Extract the [x, y] coordinate from the center of the cell holding the provided text.  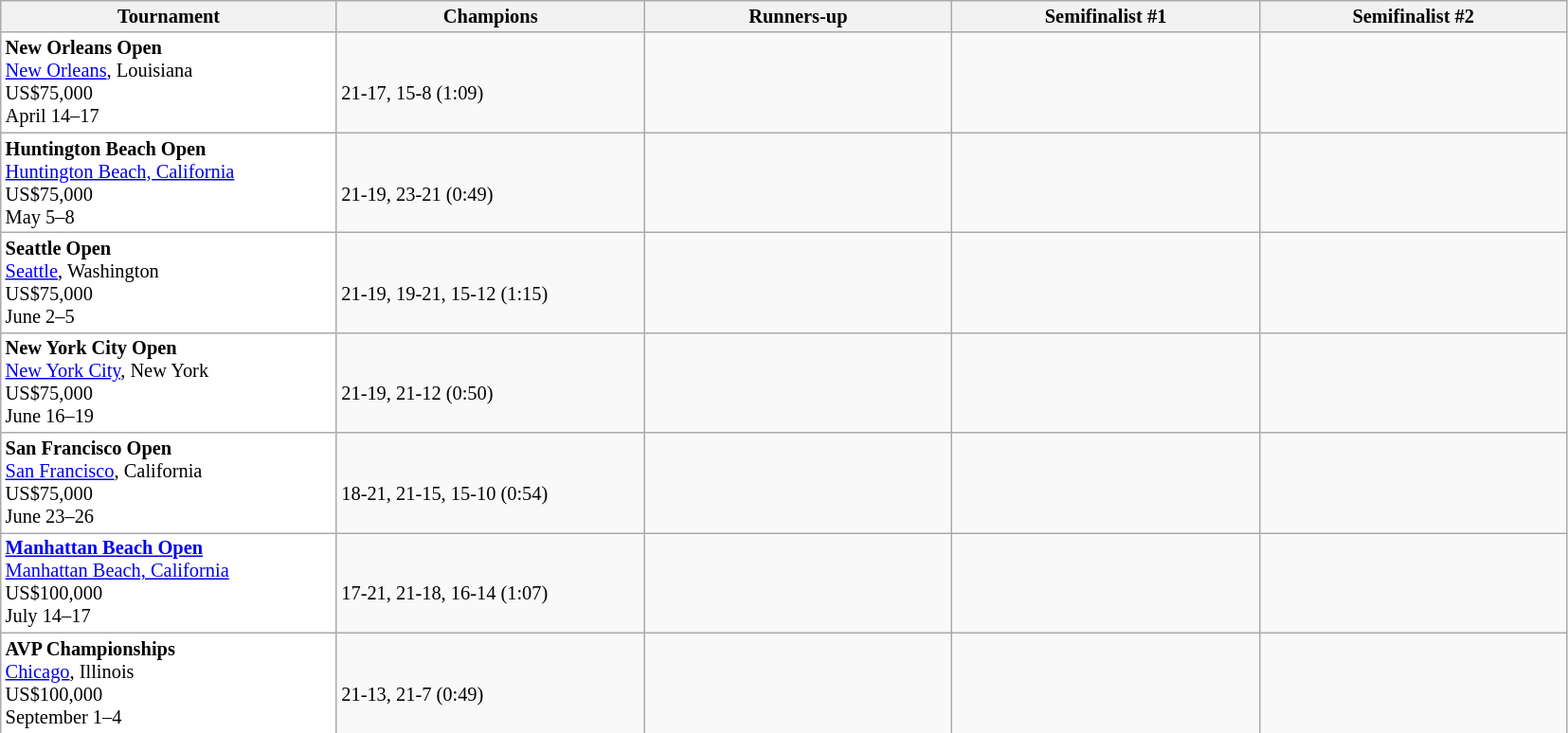
21-19, 21-12 (0:50) [491, 383]
Huntington Beach OpenHuntington Beach, CaliforniaUS$75,000May 5–8 [169, 183]
New Orleans OpenNew Orleans, LouisianaUS$75,000April 14–17 [169, 82]
AVP ChampionshipsChicago, IllinoisUS$100,000September 1–4 [169, 683]
21-19, 23-21 (0:49) [491, 183]
Seattle OpenSeattle, WashingtonUS$75,000June 2–5 [169, 282]
New York City OpenNew York City, New YorkUS$75,000June 16–19 [169, 383]
21-17, 15-8 (1:09) [491, 82]
17-21, 21-18, 16-14 (1:07) [491, 582]
18-21, 21-15, 15-10 (0:54) [491, 483]
Champions [491, 16]
21-19, 19-21, 15-12 (1:15) [491, 282]
Manhattan Beach OpenManhattan Beach, CaliforniaUS$100,000July 14–17 [169, 582]
Semifinalist #2 [1414, 16]
Tournament [169, 16]
Semifinalist #1 [1107, 16]
San Francisco OpenSan Francisco, CaliforniaUS$75,000June 23–26 [169, 483]
21-13, 21-7 (0:49) [491, 683]
Runners-up [798, 16]
